Scan for the cell matching the given text and deliver its (X, Y) coordinate at center. 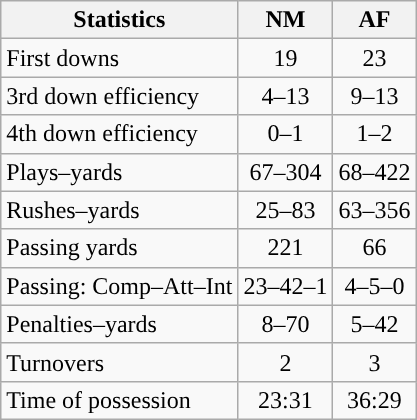
23 (374, 58)
66 (374, 248)
68–422 (374, 172)
Passing: Comp–Att–Int (120, 286)
Penalties–yards (120, 324)
5–42 (374, 324)
Plays–yards (120, 172)
25–83 (286, 210)
NM (286, 20)
4th down efficiency (120, 134)
23–42–1 (286, 286)
3rd down efficiency (120, 96)
4–13 (286, 96)
4–5–0 (374, 286)
2 (286, 362)
Turnovers (120, 362)
AF (374, 20)
9–13 (374, 96)
67–304 (286, 172)
19 (286, 58)
63–356 (374, 210)
221 (286, 248)
23:31 (286, 400)
Time of possession (120, 400)
1–2 (374, 134)
Rushes–yards (120, 210)
Statistics (120, 20)
36:29 (374, 400)
0–1 (286, 134)
First downs (120, 58)
3 (374, 362)
Passing yards (120, 248)
8–70 (286, 324)
